From the cell containing the given text, extract its center point as (X, Y) coordinate. 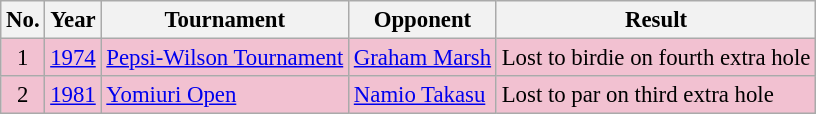
Lost to birdie on fourth extra hole (656, 58)
1974 (73, 58)
1981 (73, 95)
Namio Takasu (423, 95)
Opponent (423, 20)
2 (23, 95)
Graham Marsh (423, 58)
Year (73, 20)
No. (23, 20)
Pepsi-Wilson Tournament (224, 58)
Tournament (224, 20)
1 (23, 58)
Lost to par on third extra hole (656, 95)
Yomiuri Open (224, 95)
Result (656, 20)
